Search for the cell housing the specified text and yield its [X, Y] center coordinate. 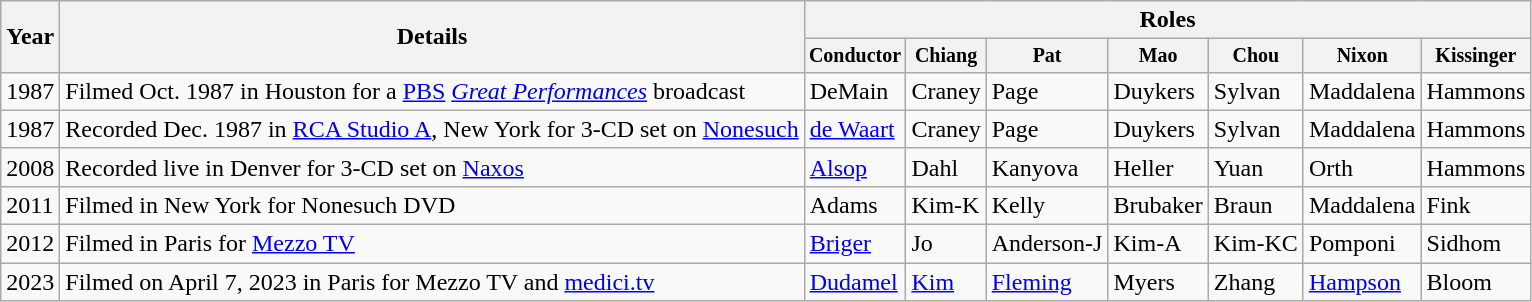
Braun [1256, 205]
Pomponi [1362, 244]
Orth [1362, 167]
Dahl [946, 167]
Recorded live in Denver for 3-CD set on Naxos [432, 167]
Filmed in Paris for Mezzo TV [432, 244]
Year [30, 37]
Kim-KC [1256, 244]
Anderson-J [1047, 244]
2011 [30, 205]
Kissinger [1476, 56]
Bloom [1476, 282]
Briger [855, 244]
Kim-A [1158, 244]
Alsop [855, 167]
2008 [30, 167]
Kanyova [1047, 167]
Yuan [1256, 167]
Pat [1047, 56]
Kim [946, 282]
2012 [30, 244]
Recorded Dec. 1987 in RCA Studio A, New York for 3-CD set on Nonesuch [432, 129]
Roles [1168, 20]
Conductor [855, 56]
Chou [1256, 56]
Filmed Oct. 1987 in Houston for a PBS Great Performances broadcast [432, 91]
Zhang [1256, 282]
2023 [30, 282]
Brubaker [1158, 205]
Heller [1158, 167]
DeMain [855, 91]
Nixon [1362, 56]
Jo [946, 244]
Filmed in New York for Nonesuch DVD [432, 205]
Myers [1158, 282]
Mao [1158, 56]
Hampson [1362, 282]
Kim-K [946, 205]
Fink [1476, 205]
Adams [855, 205]
Dudamel [855, 282]
Details [432, 37]
Sidhom [1476, 244]
Filmed on April 7, 2023 in Paris for Mezzo TV and medici.tv [432, 282]
Kelly [1047, 205]
Chiang [946, 56]
de Waart [855, 129]
Fleming [1047, 282]
